Provide the [x, y] coordinate of the cell's center where the given text is located.  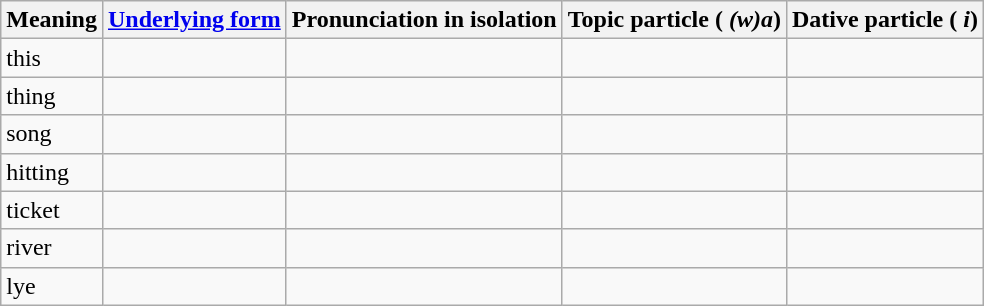
Meaning [52, 20]
hitting [52, 172]
Topic particle ( (w)a) [674, 20]
lye [52, 286]
Underlying form [194, 20]
thing [52, 96]
Pronunciation in isolation [424, 20]
this [52, 58]
ticket [52, 210]
Dative particle ( i) [884, 20]
river [52, 248]
song [52, 134]
